Provide the (x, y) coordinate of the cell's center where the given text is located.  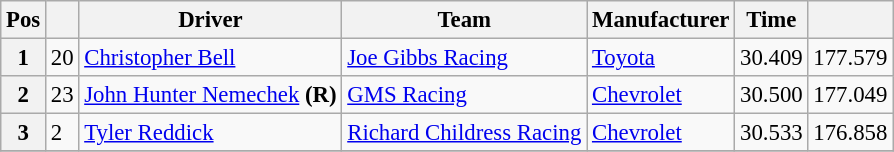
30.409 (772, 58)
Richard Childress Racing (464, 133)
Tyler Reddick (210, 133)
20 (62, 58)
Driver (210, 20)
1 (24, 58)
23 (62, 95)
Toyota (661, 58)
Time (772, 20)
Joe Gibbs Racing (464, 58)
176.858 (850, 133)
Pos (24, 20)
177.049 (850, 95)
John Hunter Nemechek (R) (210, 95)
Christopher Bell (210, 58)
30.533 (772, 133)
3 (24, 133)
Team (464, 20)
177.579 (850, 58)
GMS Racing (464, 95)
Manufacturer (661, 20)
30.500 (772, 95)
